Extract the (x, y) coordinate from the center of the cell holding the provided text.  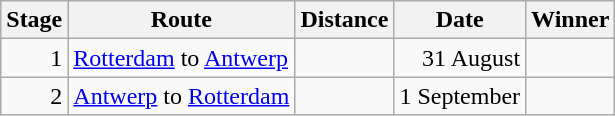
Rotterdam to Antwerp (182, 58)
Date (460, 20)
Winner (570, 20)
2 (34, 96)
Route (182, 20)
Stage (34, 20)
31 August (460, 58)
Distance (344, 20)
1 (34, 58)
Antwerp to Rotterdam (182, 96)
1 September (460, 96)
